Scan for the cell matching the given text and deliver its (X, Y) coordinate at center. 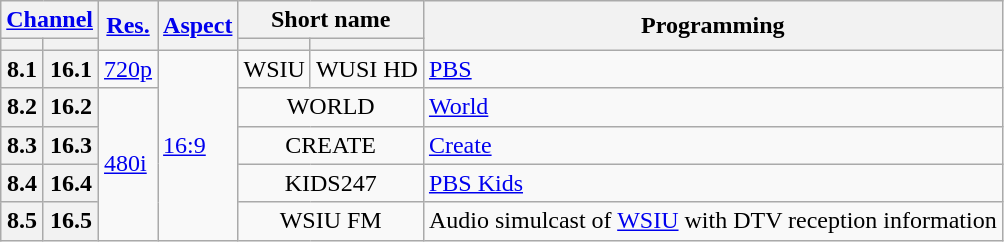
Aspect (198, 26)
CREATE (330, 145)
Res. (128, 26)
8.2 (22, 107)
Short name (330, 20)
8.5 (22, 221)
WORLD (330, 107)
480i (128, 164)
8.3 (22, 145)
8.4 (22, 183)
16.1 (70, 69)
16.4 (70, 183)
Create (712, 145)
World (712, 107)
8.1 (22, 69)
Channel (50, 20)
Programming (712, 26)
KIDS247 (330, 183)
WUSI HD (366, 69)
Audio simulcast of WSIU with DTV reception information (712, 221)
WSIU (274, 69)
16.2 (70, 107)
16.5 (70, 221)
PBS Kids (712, 183)
720p (128, 69)
PBS (712, 69)
16:9 (198, 145)
16.3 (70, 145)
WSIU FM (330, 221)
